Return the (X, Y) coordinate for the center point of the cell that contains the specified text.  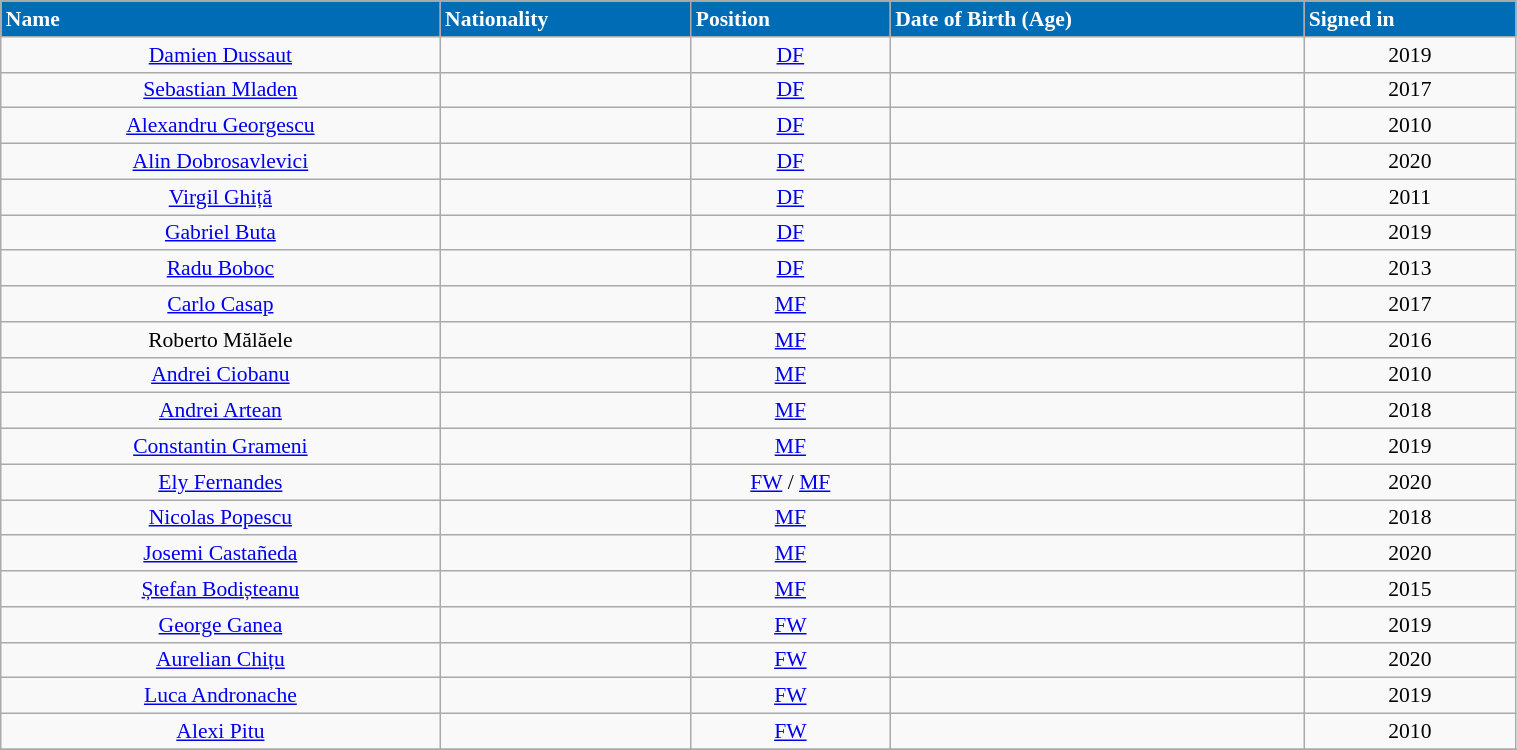
Gabriel Buta (220, 233)
Position (790, 19)
2011 (1410, 197)
Ștefan Bodișteanu (220, 589)
2015 (1410, 589)
Roberto Mălăele (220, 340)
Constantin Grameni (220, 447)
Nicolas Popescu (220, 518)
2013 (1410, 269)
2016 (1410, 340)
Carlo Casap (220, 304)
Signed in (1410, 19)
Damien Dussaut (220, 55)
George Ganea (220, 625)
FW / MF (790, 482)
Andrei Ciobanu (220, 375)
Josemi Castañeda (220, 554)
Ely Fernandes (220, 482)
Radu Boboc (220, 269)
Alin Dobrosavlevici (220, 162)
Nationality (566, 19)
Alexandru Georgescu (220, 126)
Aurelian Chițu (220, 660)
Virgil Ghiță (220, 197)
Luca Andronache (220, 696)
Alexi Pitu (220, 732)
Name (220, 19)
Sebastian Mladen (220, 90)
Andrei Artean (220, 411)
Date of Birth (Age) (1097, 19)
